Determine the [x, y] coordinate at the center of the cell enclosing the given text.  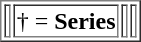
† = Series [66, 20]
